Detect which cell encompasses the target text, then output its [X, Y] center coordinate. 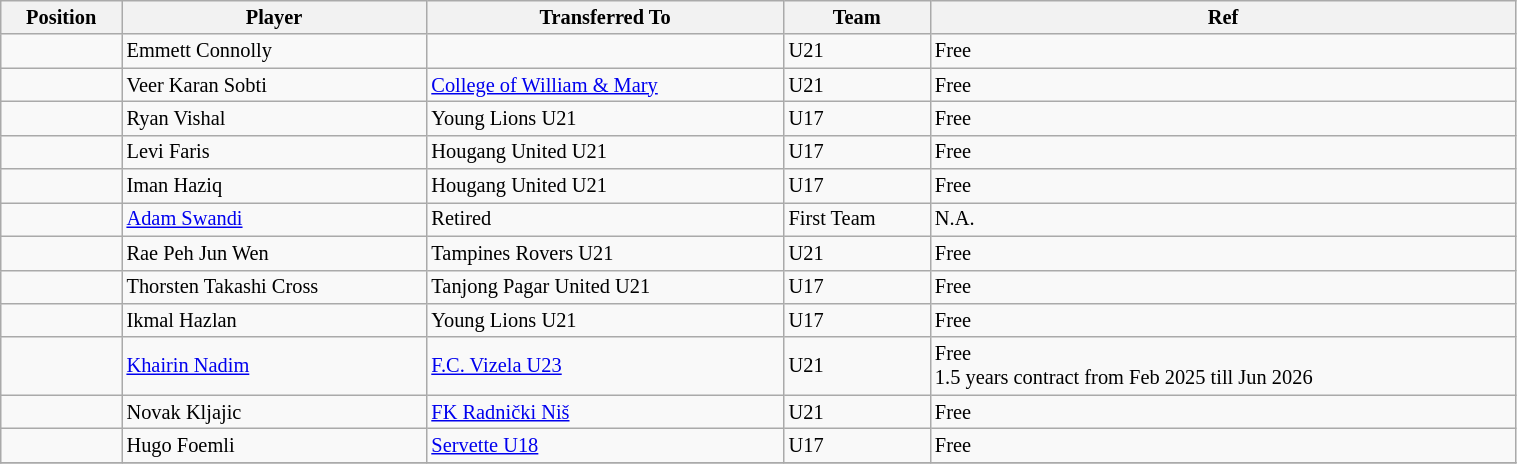
Novak Kljajic [274, 412]
Retired [604, 219]
Thorsten Takashi Cross [274, 287]
Ref [1223, 17]
Khairin Nadim [274, 366]
Ryan Vishal [274, 118]
Player [274, 17]
Hugo Foemli [274, 445]
First Team [857, 219]
Free 1.5 years contract from Feb 2025 till Jun 2026 [1223, 366]
Ikmal Hazlan [274, 320]
Veer Karan Sobti [274, 85]
Servette U18 [604, 445]
F.C. Vizela U23 [604, 366]
N.A. [1223, 219]
College of William & Mary [604, 85]
Position [62, 17]
Team [857, 17]
Rae Peh Jun Wen [274, 253]
Adam Swandi [274, 219]
Tampines Rovers U21 [604, 253]
Transferred To [604, 17]
Iman Haziq [274, 186]
Tanjong Pagar United U21 [604, 287]
FK Radnički Niš [604, 412]
Levi Faris [274, 152]
Emmett Connolly [274, 51]
